Detect which cell encompasses the target text, then output its (x, y) center coordinate. 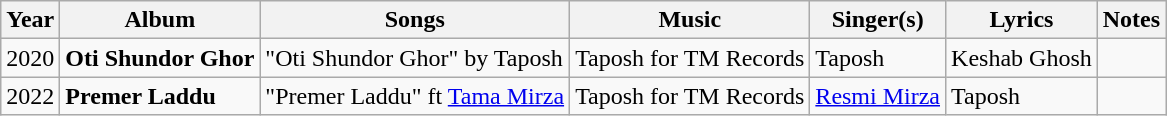
Singer(s) (878, 20)
Premer Laddu (160, 96)
"Premer Laddu" ft Tama Mirza (415, 96)
Lyrics (1022, 20)
Notes (1131, 20)
Year (30, 20)
"Oti Shundor Ghor" by Taposh (415, 58)
Oti Shundor Ghor (160, 58)
Album (160, 20)
2022 (30, 96)
Songs (415, 20)
2020 (30, 58)
Music (690, 20)
Keshab Ghosh (1022, 58)
Resmi Mirza (878, 96)
